Capture the cell that displays the provided text and extract its (X, Y) central coordinate. 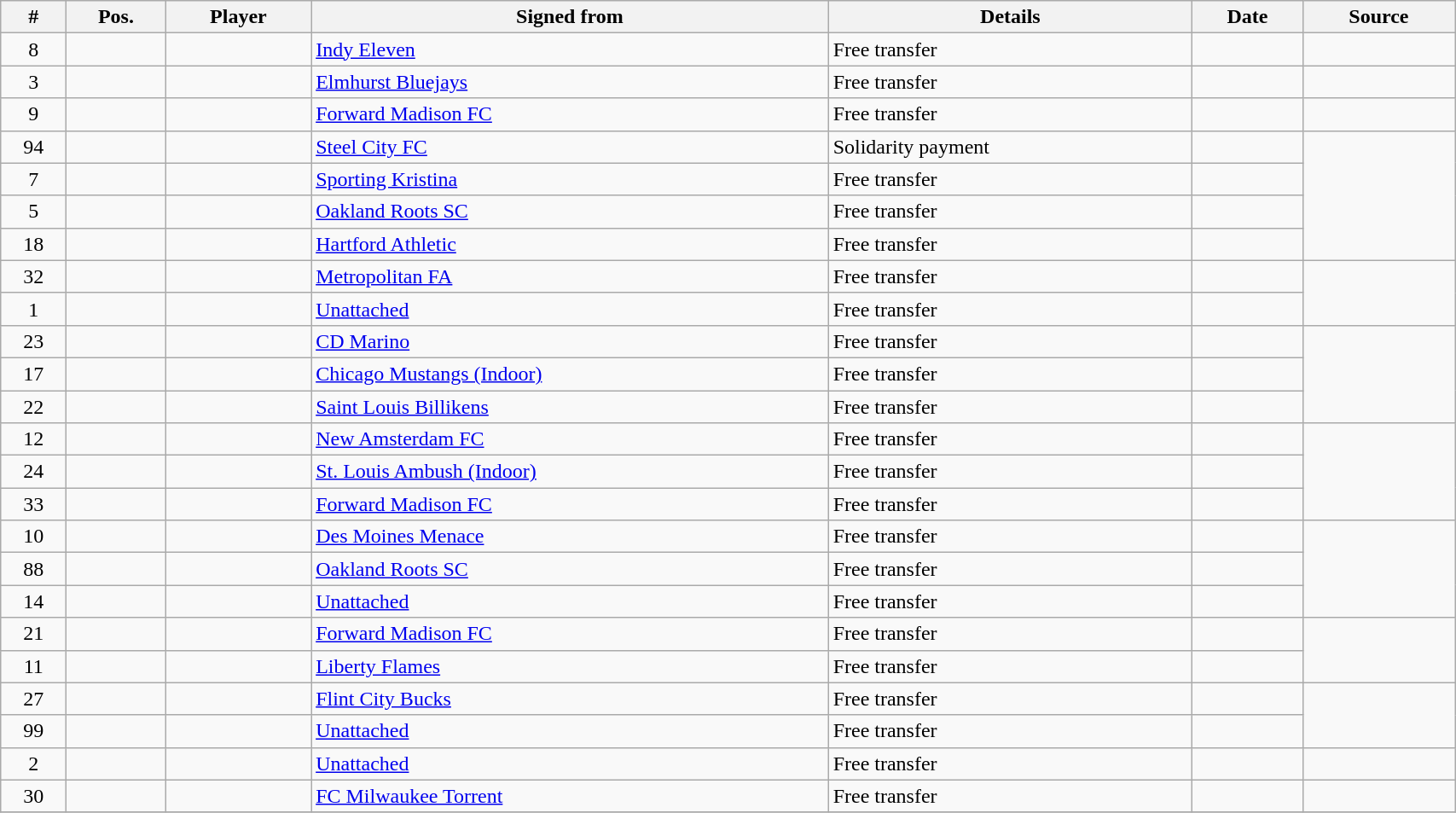
Solidarity payment (1010, 147)
St. Louis Ambush (Indoor) (570, 472)
30 (34, 796)
Steel City FC (570, 147)
14 (34, 601)
99 (34, 731)
Pos. (116, 17)
Saint Louis Billikens (570, 407)
27 (34, 699)
Date (1248, 17)
10 (34, 537)
Chicago Mustangs (Indoor) (570, 374)
32 (34, 276)
Player (239, 17)
CD Marino (570, 341)
22 (34, 407)
1 (34, 309)
Metropolitan FA (570, 276)
Flint City Bucks (570, 699)
88 (34, 569)
9 (34, 114)
Liberty Flames (570, 666)
33 (34, 504)
11 (34, 666)
Signed from (570, 17)
New Amsterdam FC (570, 439)
# (34, 17)
Source (1378, 17)
21 (34, 634)
7 (34, 179)
FC Milwaukee Torrent (570, 796)
Details (1010, 17)
5 (34, 212)
Des Moines Menace (570, 537)
Hartford Athletic (570, 244)
17 (34, 374)
Indy Eleven (570, 49)
24 (34, 472)
18 (34, 244)
Sporting Kristina (570, 179)
23 (34, 341)
Elmhurst Bluejays (570, 82)
3 (34, 82)
12 (34, 439)
2 (34, 764)
94 (34, 147)
8 (34, 49)
